Pinpoint the cell where the given text exists, returning its (X, Y) midpoint coordinate. 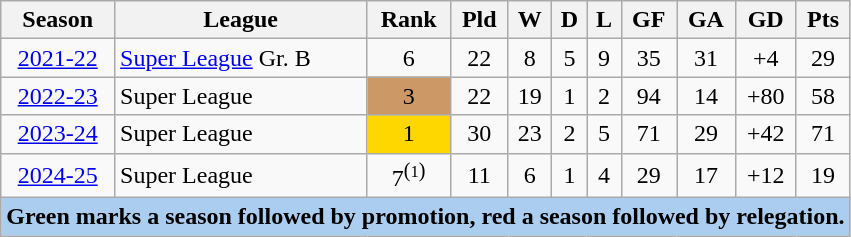
2022-23 (58, 96)
14 (706, 96)
GA (706, 20)
9 (604, 58)
Super League Gr. B (241, 58)
Rank (409, 20)
17 (706, 176)
2021-22 (58, 58)
31 (706, 58)
3 (409, 96)
+80 (766, 96)
58 (823, 96)
Pld (480, 20)
GD (766, 20)
Season (58, 20)
4 (604, 176)
L (604, 20)
+42 (766, 134)
2023-24 (58, 134)
+4 (766, 58)
35 (649, 58)
W (530, 20)
League (241, 20)
GF (649, 20)
30 (480, 134)
23 (530, 134)
94 (649, 96)
D (570, 20)
Green marks a season followed by promotion, red a season followed by relegation. (426, 217)
7(1) (409, 176)
8 (530, 58)
+12 (766, 176)
2024-25 (58, 176)
Pts (823, 20)
11 (480, 176)
